Determine the (x, y) coordinate at the center of the cell enclosing the given text.  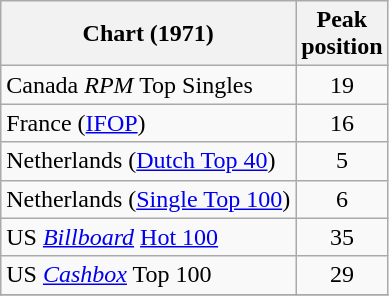
5 (342, 161)
Netherlands (Dutch Top 40) (148, 161)
19 (342, 85)
Peakposition (342, 34)
16 (342, 123)
35 (342, 237)
US Cashbox Top 100 (148, 275)
6 (342, 199)
France (IFOP) (148, 123)
Chart (1971) (148, 34)
29 (342, 275)
Canada RPM Top Singles (148, 85)
Netherlands (Single Top 100) (148, 199)
US Billboard Hot 100 (148, 237)
